Return the (X, Y) coordinate for the center point of the cell that contains the specified text.  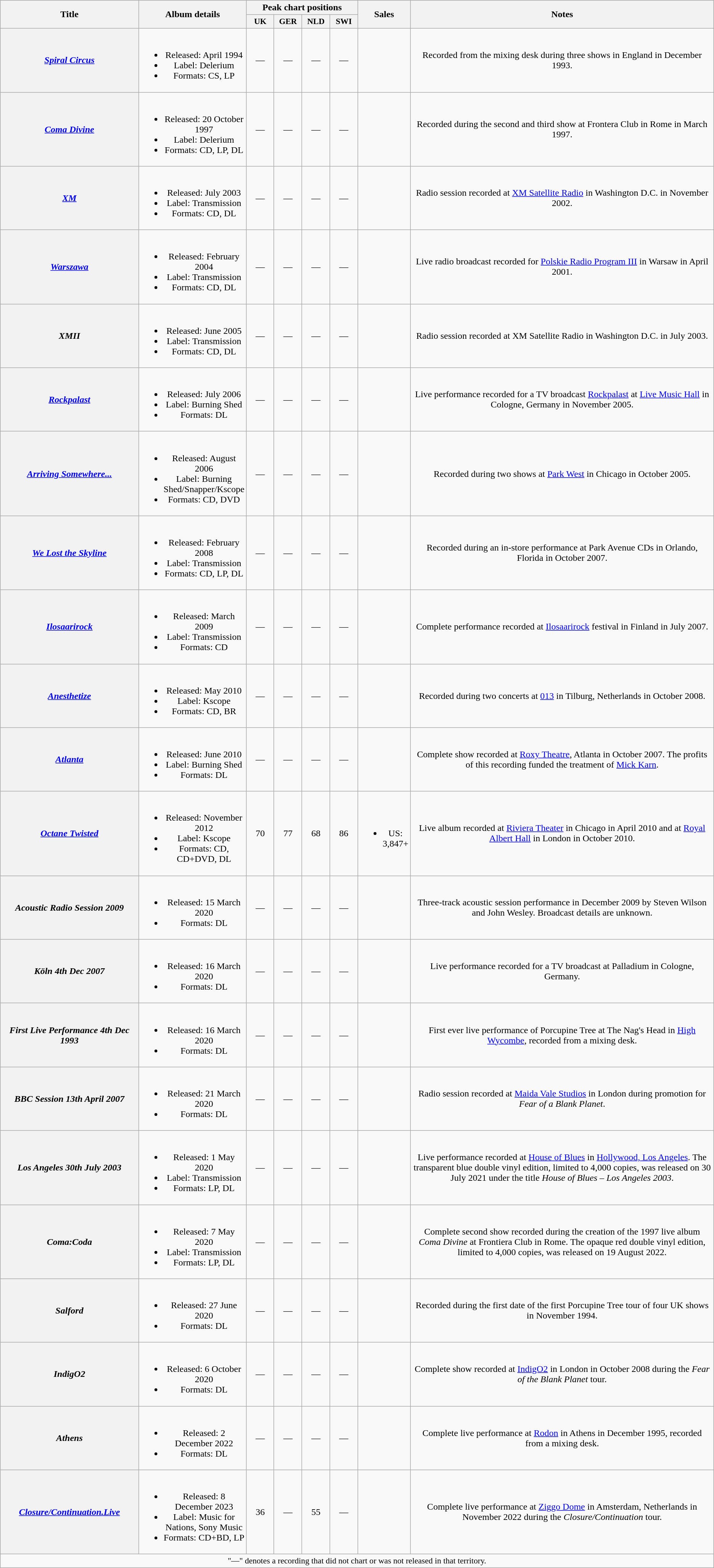
Recorded during the second and third show at Frontera Club in Rome in March 1997. (562, 129)
Released: June 2005Label: TransmissionFormats: CD, DL (192, 336)
Released: 20 October 1997Label: DeleriumFormats: CD, LP, DL (192, 129)
Complete performance recorded at Ilosaarirock festival in Finland in July 2007. (562, 627)
Complete live performance at Rodon in Athens in December 1995, recorded from a mixing desk. (562, 1438)
Radio session recorded at Maida Vale Studios in London during promotion for Fear of a Blank Planet. (562, 1099)
Salford (69, 1311)
Released: 1 May 2020Label: TransmissionFormats: LP, DL (192, 1167)
UK (260, 22)
Released: 15 March 2020Formats: DL (192, 907)
Los Angeles 30th July 2003 (69, 1167)
Album details (192, 14)
Live performance recorded for a TV broadcast at Palladium in Cologne, Germany. (562, 971)
Peak chart positions (302, 8)
Released: February 2004Label: TransmissionFormats: CD, DL (192, 267)
Notes (562, 14)
XM (69, 198)
Released: 7 May 2020Label: TransmissionFormats: LP, DL (192, 1242)
XMII (69, 336)
Spiral Circus (69, 60)
Closure/Continuation.Live (69, 1512)
Recorded during two concerts at 013 in Tilburg, Netherlands in October 2008. (562, 696)
Released: July 2006Label: Burning ShedFormats: DL (192, 400)
Released: July 2003Label: TransmissionFormats: CD, DL (192, 198)
70 (260, 833)
68 (316, 833)
Complete show recorded at IndigO2 in London in October 2008 during the Fear of the Blank Planet tour. (562, 1374)
Anesthetize (69, 696)
Athens (69, 1438)
IndigO2 (69, 1374)
Title (69, 14)
Rockpalast (69, 400)
36 (260, 1512)
First ever live performance of Porcupine Tree at The Nag's Head in High Wycombe, recorded from a mixing desk. (562, 1035)
We Lost the Skyline (69, 553)
GER (288, 22)
"—" denotes a recording that did not chart or was not released in that territory. (357, 1561)
77 (288, 833)
Released: August 2006Label: Burning Shed/Snapper/KscopeFormats: CD, DVD (192, 474)
Released: 21 March 2020Formats: DL (192, 1099)
Recorded from the mixing desk during three shows in England in December 1993. (562, 60)
86 (344, 833)
Radio session recorded at XM Satellite Radio in Washington D.C. in November 2002. (562, 198)
Complete show recorded at Roxy Theatre, Atlanta in October 2007. The profits of this recording funded the treatment of Mick Karn. (562, 759)
Released: 6 October 2020Formats: DL (192, 1374)
55 (316, 1512)
Arriving Somewhere... (69, 474)
Coma:Coda (69, 1242)
SWI (344, 22)
Released: 8 December 2023Label: Music for Nations, Sony MusicFormats: CD+BD, LP (192, 1512)
Warszawa (69, 267)
Octane Twisted (69, 833)
Released: June 2010Label: Burning ShedFormats: DL (192, 759)
Coma Divine (69, 129)
Sales (384, 14)
Recorded during an in-store performance at Park Avenue CDs in Orlando, Florida in October 2007. (562, 553)
Recorded during two shows at Park West in Chicago in October 2005. (562, 474)
Released: May 2010Label: KscopeFormats: CD, BR (192, 696)
Live radio broadcast recorded for Polskie Radio Program III in Warsaw in April 2001. (562, 267)
Released: March 2009Label: TransmissionFormats: CD (192, 627)
Atlanta (69, 759)
Released: February 2008Label: TransmissionFormats: CD, LP, DL (192, 553)
Ilosaarirock (69, 627)
Acoustic Radio Session 2009 (69, 907)
Released: November 2012Label: KscopeFormats: CD, CD+DVD, DL (192, 833)
Three-track acoustic session performance in December 2009 by Steven Wilson and John Wesley. Broadcast details are unknown. (562, 907)
Live album recorded at Riviera Theater in Chicago in April 2010 and at Royal Albert Hall in London in October 2010. (562, 833)
Radio session recorded at XM Satellite Radio in Washington D.C. in July 2003. (562, 336)
US: 3,847+ (384, 833)
BBC Session 13th April 2007 (69, 1099)
NLD (316, 22)
Köln 4th Dec 2007 (69, 971)
Live performance recorded for a TV broadcast Rockpalast at Live Music Hall in Cologne, Germany in November 2005. (562, 400)
Complete live performance at Ziggo Dome in Amsterdam, Netherlands in November 2022 during the Closure/Continuation tour. (562, 1512)
Released: 27 June 2020Formats: DL (192, 1311)
Recorded during the first date of the first Porcupine Tree tour of four UK shows in November 1994. (562, 1311)
Released: 2 December 2022Formats: DL (192, 1438)
First Live Performance 4th Dec 1993 (69, 1035)
Released: April 1994Label: DeleriumFormats: CS, LP (192, 60)
